Extract the (X, Y) coordinate from the center of the cell holding the provided text.  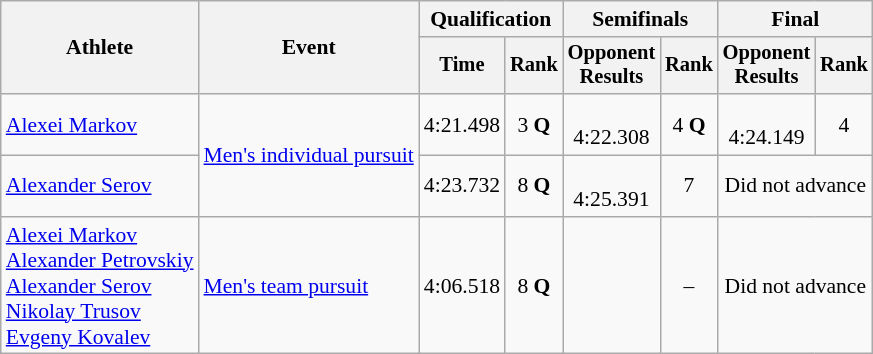
4:24.149 (766, 124)
8 Q (534, 186)
Event (309, 48)
Qualification (491, 19)
4 (844, 124)
Men's individual pursuit (309, 155)
4 Q (689, 124)
7 (689, 186)
4:23.732 (462, 186)
4:21.498 (462, 124)
Alexei Markov (100, 124)
4:25.391 (612, 186)
Time (462, 66)
Alexander Serov (100, 186)
Did not advance (796, 186)
Athlete (100, 48)
Semifinals (640, 19)
Final (796, 19)
4:22.308 (612, 124)
3 Q (534, 124)
